For the text-containing cell, return its midpoint in [x, y] coordinate format. 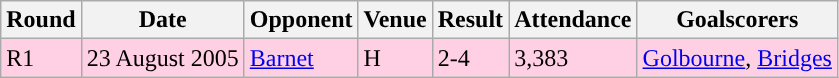
Opponent [301, 20]
23 August 2005 [162, 58]
3,383 [573, 58]
Date [162, 20]
Goalscorers [737, 20]
Golbourne, Bridges [737, 58]
R1 [41, 58]
Attendance [573, 20]
Venue [395, 20]
Barnet [301, 58]
2-4 [470, 58]
Result [470, 20]
Round [41, 20]
H [395, 58]
